Scan for the cell matching the given text and deliver its (x, y) coordinate at center. 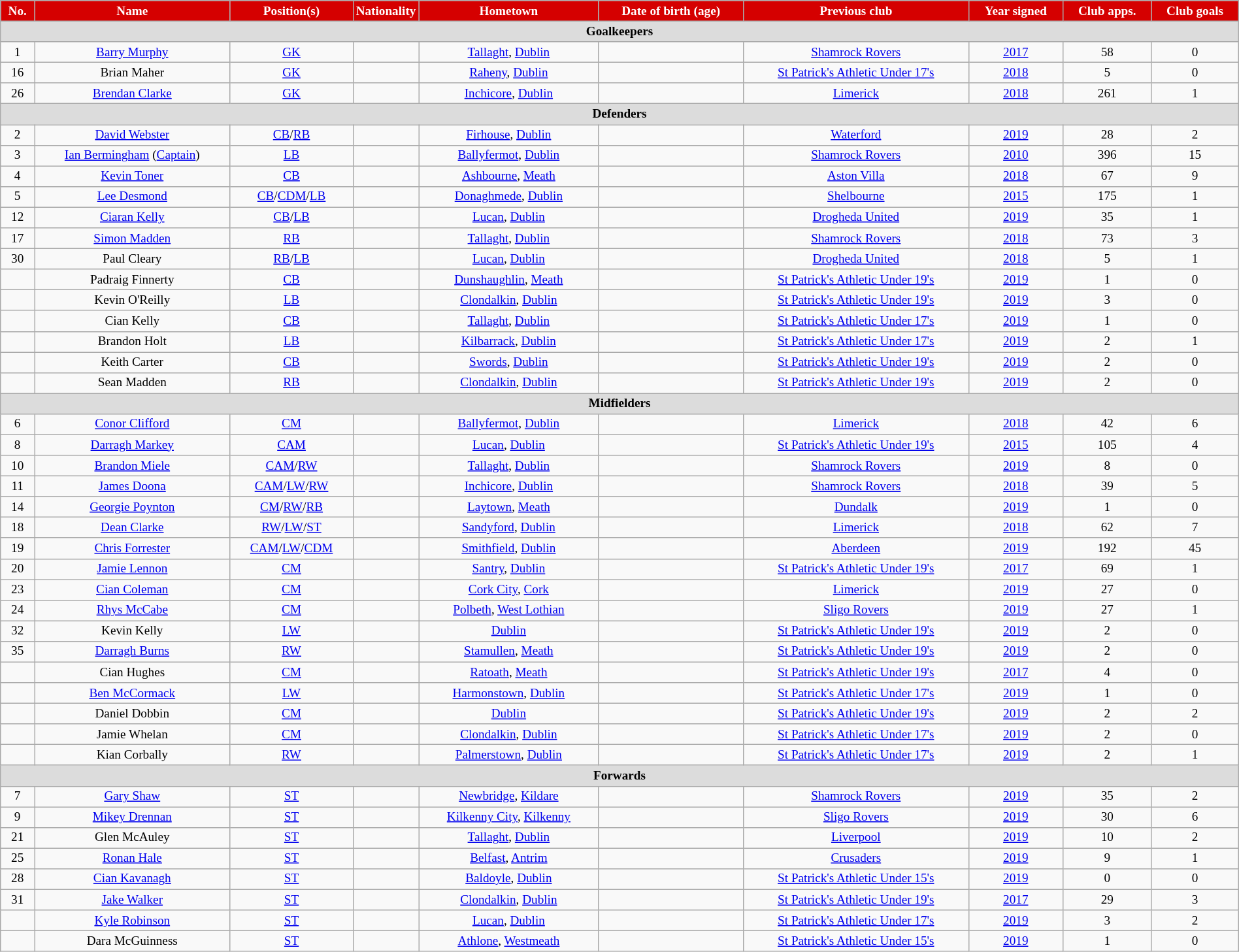
CB/RB (291, 135)
Donaghmede, Dublin (508, 197)
Dean Clarke (132, 528)
16 (18, 73)
Glen McAuley (132, 838)
Sean Madden (132, 383)
19 (18, 548)
Dara McGuinness (132, 941)
David Webster (132, 135)
CAM (291, 445)
Jamie Lennon (132, 569)
11 (18, 486)
Ben McCormack (132, 693)
18 (18, 528)
29 (1107, 900)
Kian Corbally (132, 755)
CM/RW/RB (291, 507)
73 (1107, 238)
Cian Kelly (132, 321)
26 (18, 93)
42 (1107, 424)
Brendan Clarke (132, 93)
Dunshaughlin, Meath (508, 280)
Kevin O'Reilly (132, 301)
Midfielders (619, 404)
Lee Desmond (132, 197)
45 (1195, 548)
175 (1107, 197)
Kyle Robinson (132, 921)
Ronan Hale (132, 859)
14 (18, 507)
Cork City, Cork (508, 589)
Raheny, Dublin (508, 73)
Gary Shaw (132, 796)
105 (1107, 445)
CAM/RW (291, 466)
Nationality (386, 11)
21 (18, 838)
Belfast, Antrim (508, 859)
Date of birth (age) (671, 11)
CB/LB (291, 218)
20 (18, 569)
Georgie Poynton (132, 507)
Palmerstown, Dublin (508, 755)
Kevin Toner (132, 176)
Polbeth, West Lothian (508, 610)
24 (18, 610)
62 (1107, 528)
Brian Maher (132, 73)
RB/LB (291, 259)
Cian Coleman (132, 589)
Ratoath, Meath (508, 672)
Brandon Miele (132, 466)
CB/CDM/LB (291, 197)
RW/LW/ST (291, 528)
Jake Walker (132, 900)
Darragh Burns (132, 651)
Chris Forrester (132, 548)
Year signed (1016, 11)
Club goals (1195, 11)
Crusaders (856, 859)
Shelbourne (856, 197)
Forwards (619, 776)
2010 (1016, 156)
James Doona (132, 486)
Smithfield, Dublin (508, 548)
Waterford (856, 135)
Ciaran Kelly (132, 218)
396 (1107, 156)
Cian Hughes (132, 672)
Darragh Markey (132, 445)
Dundalk (856, 507)
Paul Cleary (132, 259)
Rhys McCabe (132, 610)
No. (18, 11)
Swords, Dublin (508, 362)
Mikey Drennan (132, 817)
Kilkenny City, Kilkenny (508, 817)
15 (1195, 156)
Name (132, 11)
32 (18, 631)
Firhouse, Dublin (508, 135)
Simon Madden (132, 238)
Aston Villa (856, 176)
Baldoyle, Dublin (508, 879)
Padraig Finnerty (132, 280)
67 (1107, 176)
69 (1107, 569)
Ian Bermingham (Captain) (132, 156)
192 (1107, 548)
Jamie Whelan (132, 734)
31 (18, 900)
Previous club (856, 11)
17 (18, 238)
Goalkeepers (619, 31)
39 (1107, 486)
261 (1107, 93)
Ashbourne, Meath (508, 176)
23 (18, 589)
Defenders (619, 114)
Kilbarrack, Dublin (508, 342)
Harmonstown, Dublin (508, 693)
Stamullen, Meath (508, 651)
Barry Murphy (132, 52)
Newbridge, Kildare (508, 796)
CAM/LW/CDM (291, 548)
CAM/LW/RW (291, 486)
Daniel Dobbin (132, 714)
Conor Clifford (132, 424)
58 (1107, 52)
Keith Carter (132, 362)
Sandyford, Dublin (508, 528)
Athlone, Westmeath (508, 941)
12 (18, 218)
Santry, Dublin (508, 569)
Liverpool (856, 838)
Hometown (508, 11)
Brandon Holt (132, 342)
Position(s) (291, 11)
Club apps. (1107, 11)
Aberdeen (856, 548)
Laytown, Meath (508, 507)
25 (18, 859)
Cian Kavanagh (132, 879)
Kevin Kelly (132, 631)
